Determine the [x, y] coordinate at the center of the cell enclosing the given text.  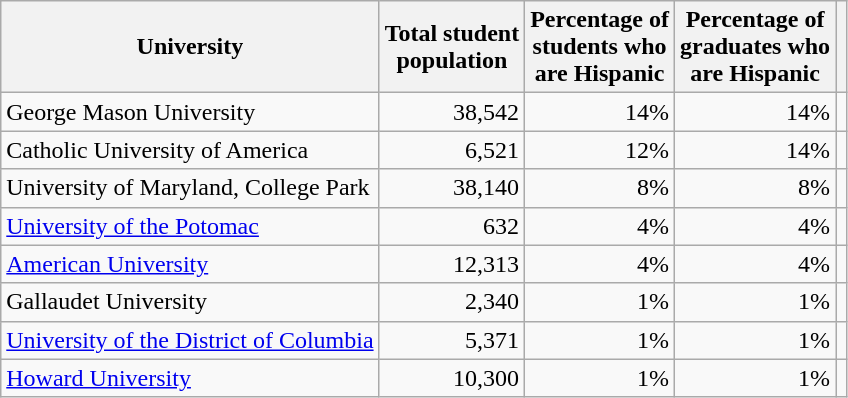
Howard University [190, 378]
University [190, 47]
6,521 [452, 150]
University of Maryland, College Park [190, 188]
Percentage of students who are Hispanic [600, 47]
University of the Potomac [190, 226]
12,313 [452, 264]
University of the District of Columbia [190, 340]
10,300 [452, 378]
2,340 [452, 302]
38,542 [452, 112]
38,140 [452, 188]
12% [600, 150]
632 [452, 226]
Percentage of graduates who are Hispanic [756, 47]
Total student population [452, 47]
George Mason University [190, 112]
5,371 [452, 340]
Catholic University of America [190, 150]
American University [190, 264]
Gallaudet University [190, 302]
